Identify which cell holds the provided text, then report its [x, y] central coordinate. 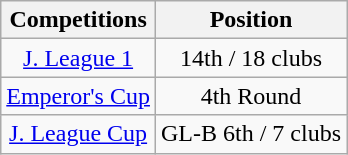
14th / 18 clubs [250, 58]
Emperor's Cup [78, 96]
4th Round [250, 96]
Competitions [78, 20]
J. League 1 [78, 58]
Position [250, 20]
GL-B 6th / 7 clubs [250, 134]
J. League Cup [78, 134]
